Identify which cell holds the provided text, then report its (X, Y) central coordinate. 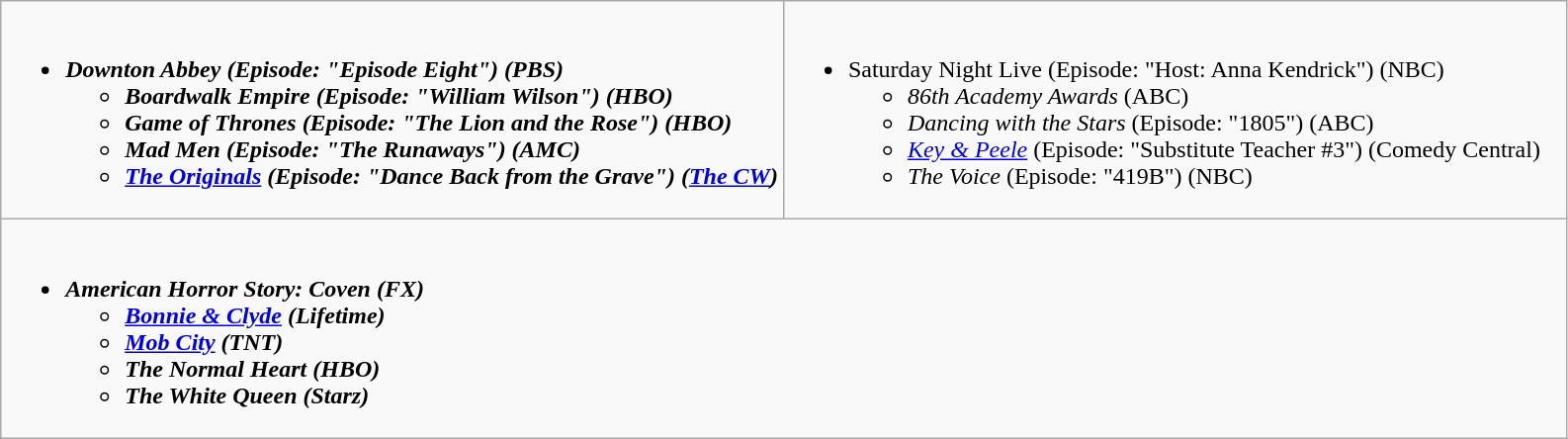
American Horror Story: Coven (FX)Bonnie & Clyde (Lifetime)Mob City (TNT)The Normal Heart (HBO)The White Queen (Starz) (783, 328)
